Identify which cell holds the provided text, then report its (x, y) central coordinate. 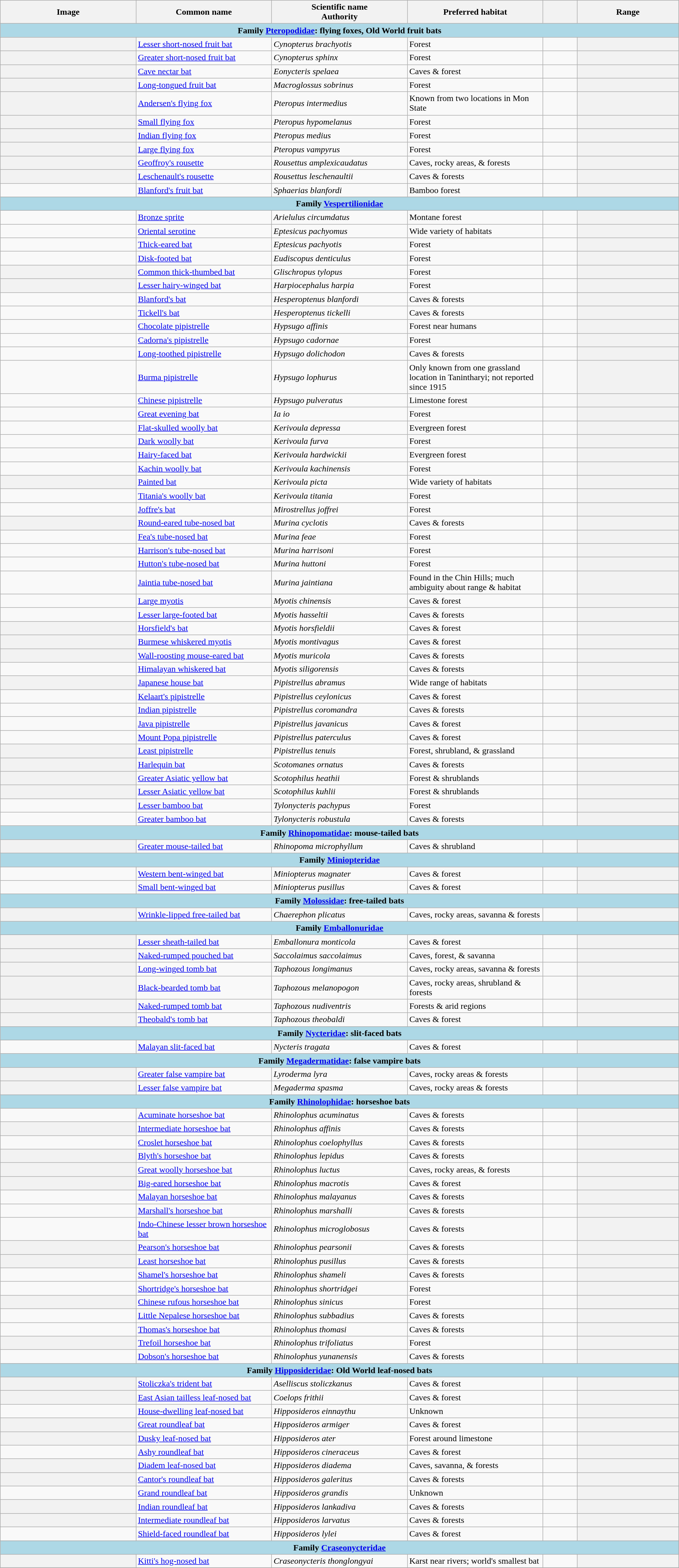
Cantor's roundleaf bat (204, 1479)
Harrison's tube-nosed bat (204, 550)
Scotomanes ornatus (339, 764)
Small bent-winged bat (204, 887)
Caves, savanna, & forests (475, 1466)
Forest around limestone (475, 1438)
Shield-faced roundleaf bat (204, 1534)
Large flying fox (204, 149)
Kerivoula hardwickii (339, 455)
Japanese house bat (204, 683)
Rhinolophus shameli (339, 1275)
Rhinolophus acuminatus (339, 1115)
Naked-rumped pouched bat (204, 955)
Large myotis (204, 601)
Myotis muricola (339, 655)
Hipposideros ater (339, 1438)
Wide range of habitats (475, 683)
Indian flying fox (204, 135)
Common name (204, 12)
Pteropus hypomelanus (339, 122)
Western bent-winged bat (204, 874)
Malayan horseshoe bat (204, 1197)
Rhinolophus coelophyllus (339, 1142)
Burma pipistrelle (204, 377)
Karst near rivers; world's smallest bat (475, 1561)
Leschenault's rousette (204, 176)
Image (68, 12)
Nycteris tragata (339, 1047)
Least pipistrelle (204, 751)
Hipposideros lylei (339, 1534)
Hipposideros cineraceus (339, 1452)
Family Molossidae: free-tailed bats (339, 901)
Pipistrellus paterculus (339, 737)
Rhinolophus yunanensis (339, 1357)
Family Vespertilionidae (339, 204)
Family Craseonycteridae (339, 1547)
Family Rhinopomatidae: mouse-tailed bats (339, 833)
Small flying fox (204, 122)
Malayan slit-faced bat (204, 1047)
Hypsugo affinis (339, 326)
Flat-skulled woolly bat (204, 427)
Least horseshoe bat (204, 1261)
Hipposideros diadema (339, 1466)
Kerivoula titania (339, 496)
Grand roundleaf bat (204, 1493)
Pteropus intermedius (339, 103)
Craseonycteris thonglongyai (339, 1561)
Saccolaimus saccolaimus (339, 955)
Mirostrellus joffrei (339, 509)
Rhinolophus affinis (339, 1129)
Murina feae (339, 537)
Chocolate pipistrelle (204, 326)
Harlequin bat (204, 764)
Hipposideros larvatus (339, 1520)
Dusky leaf-nosed bat (204, 1438)
Kachin woolly bat (204, 469)
Pteropus medius (339, 135)
Theobald's tomb bat (204, 1020)
Tylonycteris robustula (339, 819)
Hypsugo lophurus (339, 377)
Lyroderma lyra (339, 1074)
Pipistrellus javanicus (339, 724)
Painted bat (204, 482)
Indian pipistrelle (204, 710)
Eonycteris spelaea (339, 71)
Myotis hasseltii (339, 614)
Kitti's hog-nosed bat (204, 1561)
Rhinolophus lepidus (339, 1156)
Lesser short-nosed fruit bat (204, 44)
Wrinkle-lipped free-tailed bat (204, 915)
Eudiscopus denticulus (339, 258)
Marshall's horseshoe bat (204, 1210)
Scotophilus kuhlii (339, 792)
Myotis chinensis (339, 601)
Naked-rumped tomb bat (204, 1006)
Titania's woolly bat (204, 496)
Eptesicus pachyotis (339, 245)
Lesser Asiatic yellow bat (204, 792)
Greater Asiatic yellow bat (204, 778)
Rhinolophus macrotis (339, 1183)
Long-tongued fruit bat (204, 85)
Common thick-thumbed bat (204, 272)
Emballonura monticola (339, 942)
Family Miniopteridae (339, 860)
Sphaerias blanfordi (339, 190)
Greater mouse-tailed bat (204, 846)
Lesser false vampire bat (204, 1088)
Tylonycteris pachypus (339, 805)
Cadorna's pipistrelle (204, 340)
Rhinolophus thomasi (339, 1329)
Known from two locations in Mon State (475, 103)
Rhinolophus pusillus (339, 1261)
Indian roundleaf bat (204, 1506)
Blanford's fruit bat (204, 190)
Taphozous longimanus (339, 969)
Kerivoula furva (339, 441)
Rhinolophus sinicus (339, 1302)
Rhinopoma microphyllum (339, 846)
Hipposideros armiger (339, 1425)
Montane forest (475, 217)
Pipistrellus coromandra (339, 710)
Burmese whiskered myotis (204, 642)
Rousettus amplexicaudatus (339, 163)
Coelops frithii (339, 1397)
Caves, forest, & savanna (475, 955)
Long-toothed pipistrelle (204, 354)
Megaderma spasma (339, 1088)
Dobson's horseshoe bat (204, 1357)
Intermediate roundleaf bat (204, 1520)
Greater false vampire bat (204, 1074)
Hypsugo pulveratus (339, 400)
Blyth's horseshoe bat (204, 1156)
Rhinolophus luctus (339, 1170)
Thomas's horseshoe bat (204, 1329)
Hesperoptenus blanfordi (339, 299)
Long-winged tomb bat (204, 969)
Greater short-nosed fruit bat (204, 58)
Rhinolophus marshalli (339, 1210)
Preferred habitat (475, 12)
Forests & arid regions (475, 1006)
Family Nycteridae: slit-faced bats (339, 1033)
Black-bearded tomb bat (204, 987)
Intermediate horseshoe bat (204, 1129)
East Asian tailless leaf-nosed bat (204, 1397)
Myotis siligorensis (339, 669)
Only known from one grassland location in Tanintharyi; not reported since 1915 (475, 377)
Little Nepalese horseshoe bat (204, 1315)
Rhinolophus subbadius (339, 1315)
Eptesicus pachyomus (339, 231)
Chinese rufous horseshoe bat (204, 1302)
Pipistrellus abramus (339, 683)
Cynopterus brachyotis (339, 44)
Miniopterus pusillus (339, 887)
Murina jaintiana (339, 582)
Hesperoptenus tickelli (339, 313)
Lesser hairy-winged bat (204, 286)
Forest, shrubland, & grassland (475, 751)
Lesser large-footed bat (204, 614)
Aselliscus stoliczkanus (339, 1384)
Hipposideros galeritus (339, 1479)
Kerivoula depressa (339, 427)
Rhinolophus shortridgei (339, 1288)
Family Hipposideridae: Old World leaf-nosed bats (339, 1370)
Bronze sprite (204, 217)
Cynopterus sphinx (339, 58)
Stoliczka's trident bat (204, 1384)
Murina cyclotis (339, 523)
Disk-footed bat (204, 258)
Acuminate horseshoe bat (204, 1115)
Pearson's horseshoe bat (204, 1247)
Great evening bat (204, 414)
Bamboo forest (475, 190)
Trefoil horseshoe bat (204, 1343)
Blanford's bat (204, 299)
Ashy roundleaf bat (204, 1452)
Caves & shrubland (475, 846)
Hypsugo cadornae (339, 340)
Diadem leaf-nosed bat (204, 1466)
Family Pteropodidae: flying foxes, Old World fruit bats (339, 30)
Family Megadermatidae: false vampire bats (339, 1060)
Macroglossus sobrinus (339, 85)
Caves, rocky areas, shrubland & forests (475, 987)
Taphozous theobaldi (339, 1020)
Croslet horseshoe bat (204, 1142)
Pteropus vampyrus (339, 149)
Taphozous melanopogon (339, 987)
Chaerephon plicatus (339, 915)
Lesser sheath-tailed bat (204, 942)
Rhinolophus pearsonii (339, 1247)
Murina harrisoni (339, 550)
Forest near humans (475, 326)
Himalayan whiskered bat (204, 669)
Wall-roosting mouse-eared bat (204, 655)
Family Emballonuridae (339, 928)
Pipistrellus ceylonicus (339, 696)
Andersen's flying fox (204, 103)
Big-eared horseshoe bat (204, 1183)
Hypsugo dolichodon (339, 354)
Rhinolophus microglobosus (339, 1229)
Chinese pipistrelle (204, 400)
Harpiocephalus harpia (339, 286)
Hipposideros lankadiva (339, 1506)
Mount Popa pipistrelle (204, 737)
Horsfield's bat (204, 628)
Scientific nameAuthority (339, 12)
Family Rhinolophidae: horseshoe bats (339, 1102)
Thick-eared bat (204, 245)
Great woolly horseshoe bat (204, 1170)
Kerivoula kachinensis (339, 469)
Found in the Chin Hills; much ambiguity about range & habitat (475, 582)
Myotis montivagus (339, 642)
Taphozous nudiventris (339, 1006)
Shamel's horseshoe bat (204, 1275)
Joffre's bat (204, 509)
Oriental serotine (204, 231)
Indo-Chinese lesser brown horseshoe bat (204, 1229)
Rousettus leschenaultii (339, 176)
Fea's tube-nosed bat (204, 537)
Lesser bamboo bat (204, 805)
House-dwelling leaf-nosed bat (204, 1411)
Rhinolophus trifoliatus (339, 1343)
Arielulus circumdatus (339, 217)
Jaintia tube-nosed bat (204, 582)
Java pipistrelle (204, 724)
Limestone forest (475, 400)
Range (628, 12)
Pipistrellus tenuis (339, 751)
Geoffroy's rousette (204, 163)
Greater bamboo bat (204, 819)
Kelaart's pipistrelle (204, 696)
Great roundleaf bat (204, 1425)
Round-eared tube-nosed bat (204, 523)
Dark woolly bat (204, 441)
Scotophilus heathii (339, 778)
Kerivoula picta (339, 482)
Tickell's bat (204, 313)
Ia io (339, 414)
Glischropus tylopus (339, 272)
Murina huttoni (339, 564)
Cave nectar bat (204, 71)
Hairy-faced bat (204, 455)
Rhinolophus malayanus (339, 1197)
Shortridge's horseshoe bat (204, 1288)
Hutton's tube-nosed bat (204, 564)
Hipposideros grandis (339, 1493)
Myotis horsfieldii (339, 628)
Hipposideros einnaythu (339, 1411)
Miniopterus magnater (339, 874)
